Find where the given text appears and provide that cell's center as [X, Y] coordinate. 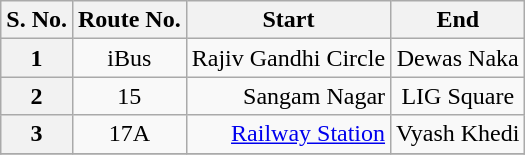
15 [129, 96]
Dewas Naka [458, 58]
Start [288, 20]
Vyash Khedi [458, 134]
iBus [129, 58]
1 [37, 58]
S. No. [37, 20]
End [458, 20]
Railway Station [288, 134]
Rajiv Gandhi Circle [288, 58]
LIG Square [458, 96]
2 [37, 96]
3 [37, 134]
Route No. [129, 20]
Sangam Nagar [288, 96]
17A [129, 134]
